Find where the given text appears and provide that cell's center as (x, y) coordinate. 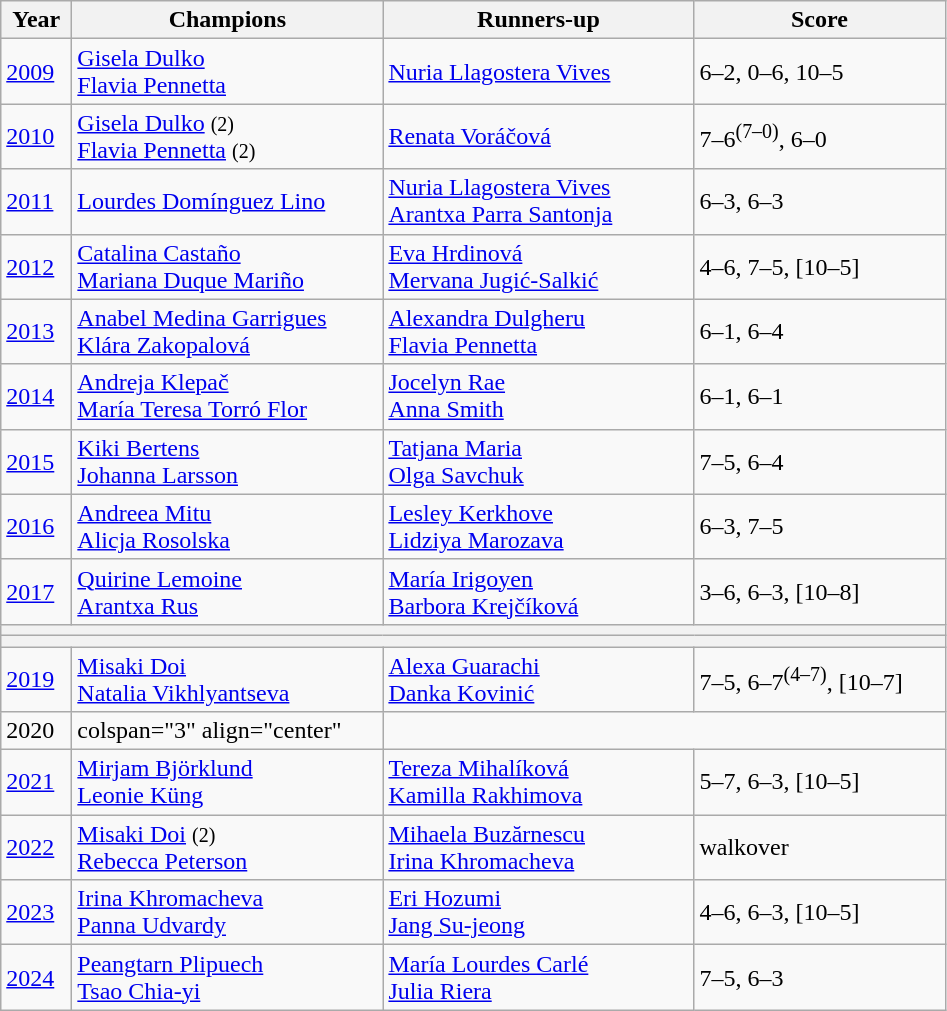
Misaki Doi Natalia Vikhlyantseva (228, 678)
2024 (36, 978)
7–5, 6–3 (820, 978)
7–5, 6–4 (820, 462)
2010 (36, 136)
Mihaela Buzărnescu Irina Khromacheva (538, 848)
Champions (228, 20)
Runners-up (538, 20)
Lesley Kerkhove Lidziya Marozava (538, 526)
2017 (36, 592)
2011 (36, 202)
Tereza Mihalíková Kamilla Rakhimova (538, 782)
2021 (36, 782)
6–1, 6–4 (820, 332)
4–6, 7–5, [10–5] (820, 266)
Tatjana Maria Olga Savchuk (538, 462)
6–3, 7–5 (820, 526)
Score (820, 20)
2022 (36, 848)
Peangtarn Plipuech Tsao Chia-yi (228, 978)
7–5, 6–7(4–7), [10–7] (820, 678)
Andreea Mitu Alicja Rosolska (228, 526)
6–2, 0–6, 10–5 (820, 72)
Nuria Llagostera Vives Arantxa Parra Santonja (538, 202)
2016 (36, 526)
Jocelyn Rae Anna Smith (538, 396)
Eva Hrdinová Mervana Jugić-Salkić (538, 266)
walkover (820, 848)
Mirjam Björklund Leonie Küng (228, 782)
2014 (36, 396)
Eri Hozumi Jang Su-jeong (538, 912)
5–7, 6–3, [10–5] (820, 782)
Lourdes Domínguez Lino (228, 202)
Misaki Doi (2) Rebecca Peterson (228, 848)
Irina Khromacheva Panna Udvardy (228, 912)
7–6(7–0), 6–0 (820, 136)
Nuria Llagostera Vives (538, 72)
4–6, 6–3, [10–5] (820, 912)
Andreja Klepač María Teresa Torró Flor (228, 396)
2023 (36, 912)
Quirine Lemoine Arantxa Rus (228, 592)
2019 (36, 678)
Renata Voráčová (538, 136)
Alexa Guarachi Danka Kovinić (538, 678)
Catalina Castaño Mariana Duque Mariño (228, 266)
2020 (36, 731)
Kiki Bertens Johanna Larsson (228, 462)
Gisela Dulko Flavia Pennetta (228, 72)
Year (36, 20)
María Irigoyen Barbora Krejčíková (538, 592)
Anabel Medina Garrigues Klára Zakopalová (228, 332)
colspan="3" align="center" (228, 731)
2009 (36, 72)
Gisela Dulko (2) Flavia Pennetta (2) (228, 136)
2015 (36, 462)
6–3, 6–3 (820, 202)
María Lourdes Carlé Julia Riera (538, 978)
2013 (36, 332)
6–1, 6–1 (820, 396)
Alexandra Dulgheru Flavia Pennetta (538, 332)
2012 (36, 266)
3–6, 6–3, [10–8] (820, 592)
